Determine the [x, y] coordinate at the center of the cell enclosing the given text.  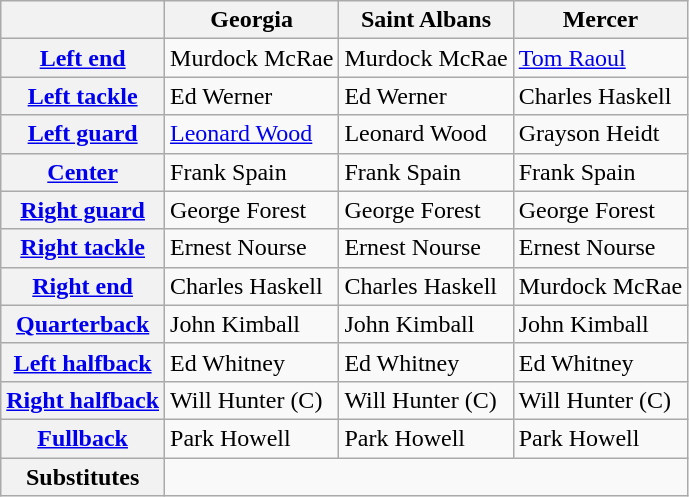
Substitutes [83, 477]
Saint Albans [426, 20]
Grayson Heidt [600, 134]
Georgia [252, 20]
Right guard [83, 210]
Mercer [600, 20]
Right tackle [83, 248]
Center [83, 172]
Right end [83, 286]
Left guard [83, 134]
Quarterback [83, 324]
Left halfback [83, 362]
Tom Raoul [600, 58]
Left end [83, 58]
Right halfback [83, 400]
Fullback [83, 438]
Left tackle [83, 96]
